Find where the given text appears and provide that cell's center as (x, y) coordinate. 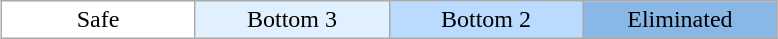
Safe (98, 20)
Bottom 3 (292, 20)
Bottom 2 (486, 20)
Eliminated (680, 20)
